For the text-containing cell, return its midpoint in (X, Y) coordinate format. 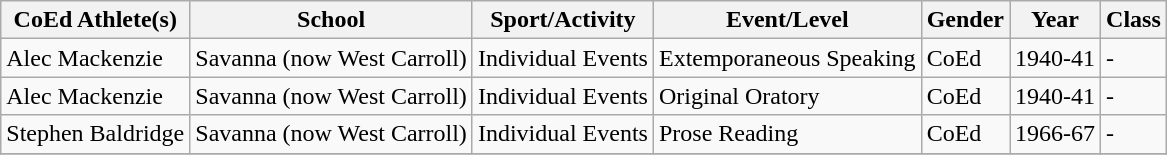
Prose Reading (787, 134)
School (332, 20)
Sport/Activity (562, 20)
Original Oratory (787, 96)
Year (1056, 20)
Event/Level (787, 20)
CoEd Athlete(s) (96, 20)
Extemporaneous Speaking (787, 58)
1966-67 (1056, 134)
Stephen Baldridge (96, 134)
Class (1134, 20)
Gender (965, 20)
